Capture the cell that displays the provided text and extract its [X, Y] central coordinate. 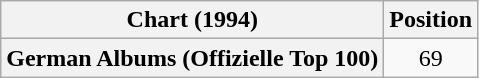
Chart (1994) [192, 20]
German Albums (Offizielle Top 100) [192, 58]
69 [431, 58]
Position [431, 20]
